Locate the cell with the specified text and output its (X, Y) center coordinate. 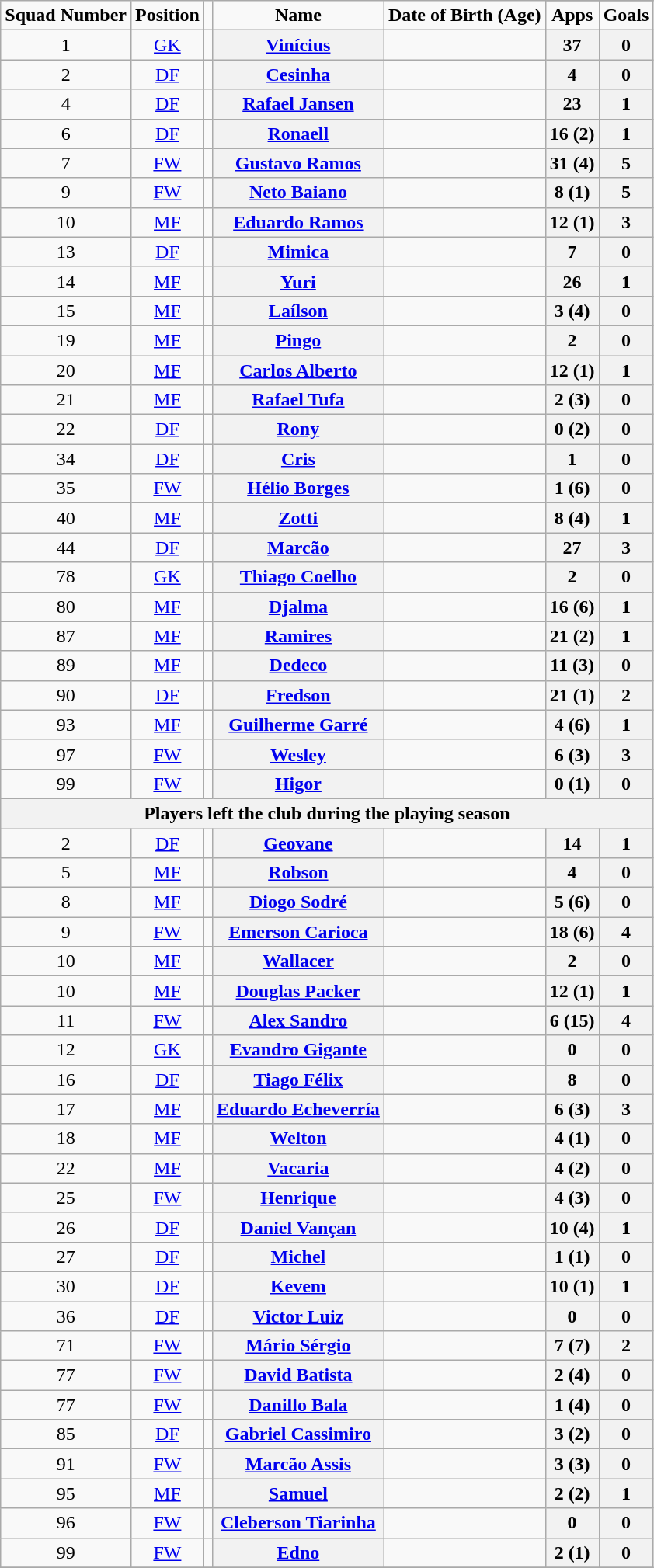
Mimica (298, 252)
David Batista (298, 1375)
Robson (298, 873)
Guilherme Garré (298, 725)
97 (66, 754)
4 (6) (572, 725)
Cesinha (298, 75)
4 (2) (572, 1168)
Ronaell (298, 134)
Marcão Assis (298, 1464)
16 (6) (572, 607)
44 (66, 548)
0 (1) (572, 784)
Neto Baiano (298, 193)
91 (66, 1464)
Evandro Gigante (298, 1050)
Douglas Packer (298, 991)
11 (3) (572, 666)
Danillo Bala (298, 1405)
Name (298, 16)
31 (4) (572, 163)
4 (3) (572, 1198)
Yuri (298, 281)
21 (1) (572, 695)
Rafael Tufa (298, 400)
Carlos Alberto (298, 370)
Vacaria (298, 1168)
8 (1) (572, 193)
Daniel Vançan (298, 1227)
Edno (298, 1552)
Alex Sandro (298, 1020)
93 (66, 725)
10 (4) (572, 1227)
96 (66, 1523)
Laílson (298, 311)
Marcão (298, 548)
5 (6) (572, 902)
37 (572, 45)
Thiago Coelho (298, 577)
Tiago Félix (298, 1080)
3 (4) (572, 311)
85 (66, 1434)
Goals (626, 16)
Rony (298, 429)
Victor Luiz (298, 1316)
Position (168, 16)
95 (66, 1493)
11 (66, 1020)
Wesley (298, 754)
Samuel (298, 1493)
Squad Number (66, 16)
6 (66, 134)
12 (66, 1050)
Welton (298, 1139)
23 (572, 104)
Cleberson Tiarinha (298, 1523)
19 (66, 340)
Pingo (298, 340)
7 (7) (572, 1346)
Eduardo Ramos (298, 222)
Apps (572, 16)
Gustavo Ramos (298, 163)
8 (4) (572, 518)
30 (66, 1286)
1 (1) (572, 1257)
Diogo Sodré (298, 902)
13 (66, 252)
Zotti (298, 518)
Wallacer (298, 961)
34 (66, 459)
71 (66, 1346)
Higor (298, 784)
78 (66, 577)
Rafael Jansen (298, 104)
21 (2) (572, 636)
Emerson Carioca (298, 932)
1 (6) (572, 488)
80 (66, 607)
Vinícius (298, 45)
Players left the club during the playing season (327, 813)
90 (66, 695)
Hélio Borges (298, 488)
Dedeco (298, 666)
16 (66, 1080)
21 (66, 400)
20 (66, 370)
15 (66, 311)
Ramires (298, 636)
Djalma (298, 607)
1 (4) (572, 1405)
89 (66, 666)
Gabriel Cassimiro (298, 1434)
2 (4) (572, 1375)
10 (1) (572, 1286)
2 (3) (572, 400)
Cris (298, 459)
25 (66, 1198)
36 (66, 1316)
2 (1) (572, 1552)
Michel (298, 1257)
Henrique (298, 1198)
16 (2) (572, 134)
87 (66, 636)
40 (66, 518)
Geovane (298, 843)
Date of Birth (Age) (464, 16)
Kevem (298, 1286)
3 (2) (572, 1434)
0 (2) (572, 429)
18 (66, 1139)
3 (3) (572, 1464)
Fredson (298, 695)
Eduardo Echeverría (298, 1109)
Mário Sérgio (298, 1346)
4 (1) (572, 1139)
35 (66, 488)
6 (15) (572, 1020)
18 (6) (572, 932)
2 (2) (572, 1493)
17 (66, 1109)
